Pinpoint the cell where the given text exists, returning its [X, Y] midpoint coordinate. 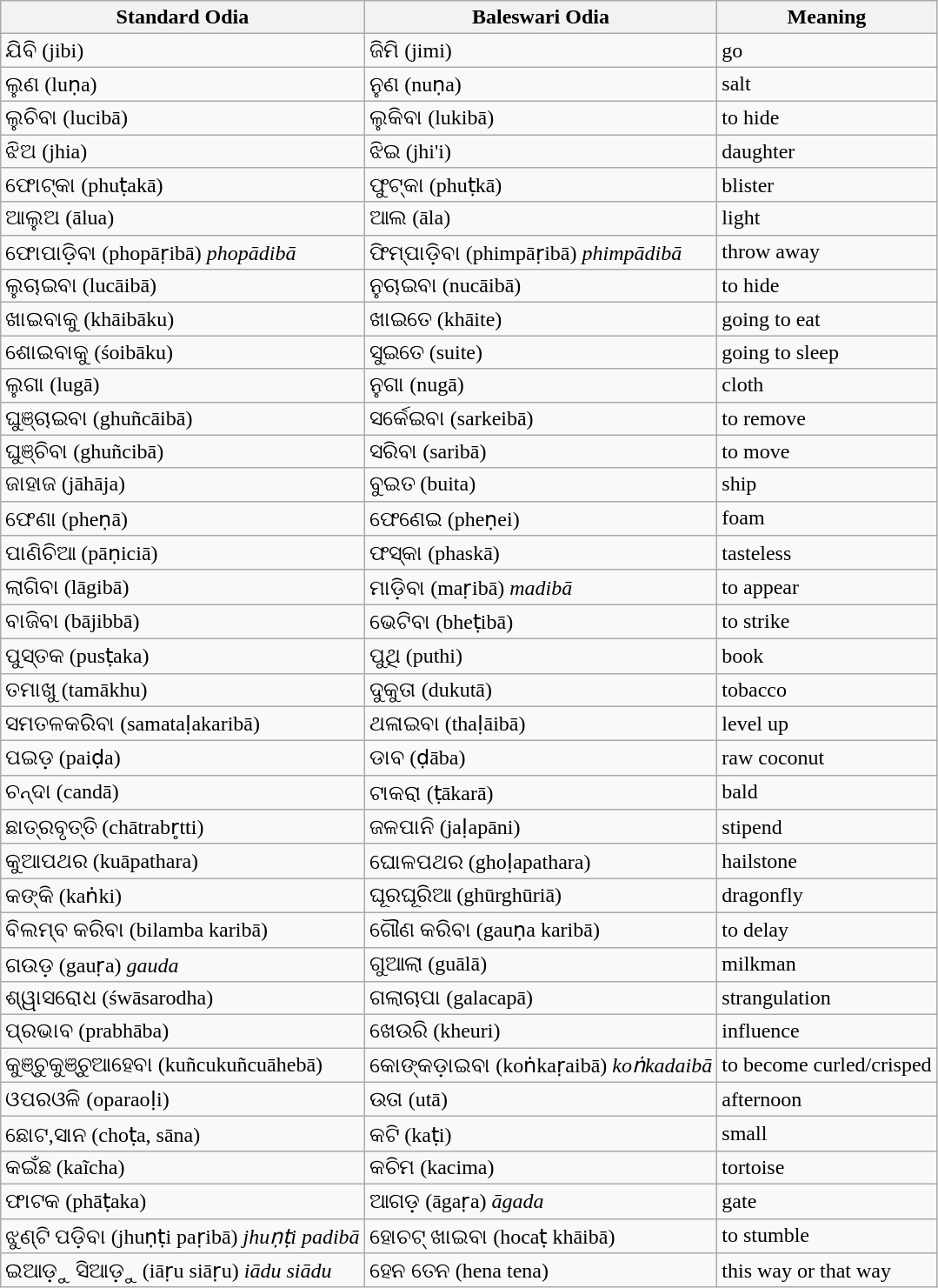
ଫିମ୍ପାଡ଼ିବା (phimpāṛibā) phimpādibā [541, 252]
ଦୁକୁତା (dukutā) [541, 690]
କୁଆପଥର (kuāpathara) [183, 861]
to strike [827, 622]
bald [827, 792]
ଖାଇତେ (khāite) [541, 319]
ଲୁଚାଇବା (lucāibā) [183, 286]
influence [827, 1031]
ଲୁଚିବା (lucibā) [183, 117]
ଖାଇବାକୁ (khāibāku) [183, 319]
tortoise [827, 1167]
କୁଞ୍ଚୁକୁଞ୍ଚୁଆହେବା (kuñcukuñcuāhebā) [183, 1065]
to appear [827, 587]
ଫୁଟ୍କା (phuṭkā) [541, 185]
this way or that way [827, 1271]
କୋଙ୍କଡ଼ାଇବା (koṅkaṛaibā) koṅkadaibā [541, 1065]
କଟି (kaṭi) [541, 1134]
ଝିଅ (jhia) [183, 150]
blister [827, 185]
book [827, 656]
ଆଲୁଅ (ālua) [183, 218]
ଶୋଇବାକୁ (śoibāku) [183, 352]
ପଇଡ଼ (paiḍa) [183, 758]
cloth [827, 385]
ଲୁଗା (lugā) [183, 385]
ଲାଗିବା (lāgibā) [183, 587]
ଜାହାଜ (jāhāja) [183, 484]
ଫେଣେଇ (pheṇei) [541, 518]
small [827, 1134]
to move [827, 451]
ନୁଗା (nugā) [541, 385]
level up [827, 724]
ବାଜିବା (bājibbā) [183, 622]
ଫୋପାଡ଼ିବା (phopāṛibā) phopādibā [183, 252]
ହୋଚଟ୍ ଖାଇବା (hocaṭ khāibā) [541, 1236]
ଜିମି (jimi) [541, 50]
ପ୍ରଭାବ (prabhāba) [183, 1031]
ଘୂରଘୂରିଆ (ghūrghūriā) [541, 896]
ଗଉଡ଼ (gauṛa) gauda [183, 964]
ଓପରଓଳି (oparaoḷi) [183, 1099]
ମାଡ଼ିବା (maṛibā) madibā [541, 587]
foam [827, 518]
dragonfly [827, 896]
ଗୌଣ କରିବା (gauṇa karibā) [541, 930]
ଖେଉରି (kheuri) [541, 1031]
Standard Odia [183, 17]
going to eat [827, 319]
ଫସ୍କା (phaskā) [541, 553]
to delay [827, 930]
ଗଲାଚାପା (galacapā) [541, 998]
କଚିମ (kacima) [541, 1167]
ଭେଟିବା (bheṭibā) [541, 622]
ନୁଣ (nuṇa) [541, 84]
ସୁଇତେ (suite) [541, 352]
ଡାବ (ḍāba) [541, 758]
ସରିବା (saribā) [541, 451]
daughter [827, 150]
ନୁଚାଇବା (nucāibā) [541, 286]
ଘୁଞ୍ଚିବା (ghuñcibā) [183, 451]
Baleswari Odia [541, 17]
ଛୋଟ,ସାନ (choṭa, sāna) [183, 1134]
ଘୁଞ୍ଚାଇବା (ghuñcāibā) [183, 418]
ବିଲମ୍ବ କରିବା (bilamba karibā) [183, 930]
ଘୋଳପଥର (ghoḷapathara) [541, 861]
throw away [827, 252]
କଇଁଛ (kaĩcha) [183, 1167]
ସମତଳକରିବା (samataḷakaribā) [183, 724]
raw coconut [827, 758]
ଲୁଣ (luṇa) [183, 84]
strangulation [827, 998]
ଇଆଡ଼ୁ ସିଆଡ଼ୁ (iāṛu siāṛu) iādu siādu [183, 1271]
ପାଣିଚିଆ (pāṇiciā) [183, 553]
ଆଲ (āla) [541, 218]
ଛାତ୍ରବୃତ୍ତି (chātrabr̥tti) [183, 827]
salt [827, 84]
କଙ୍କି (kaṅki) [183, 896]
ଗୁଆଲା (guālā) [541, 964]
gate [827, 1201]
ଜଳପାନି (jaḷapāni) [541, 827]
to stumble [827, 1236]
afternoon [827, 1099]
go [827, 50]
ଥଳାଇବା (thaḷāibā) [541, 724]
going to sleep [827, 352]
ଫାଟକ (phāṭaka) [183, 1201]
to remove [827, 418]
to become curled/crisped [827, 1065]
Meaning [827, 17]
ପୁସ୍ତକ (pusṭaka) [183, 656]
ଉତା (utā) [541, 1099]
ଶ୍ୱାସରୋଧ (śwāsarodha) [183, 998]
hailstone [827, 861]
tobacco [827, 690]
ଫେଣା (pheṇā) [183, 518]
ଯିବି (jibi) [183, 50]
ତମାଖୁ (tamākhu) [183, 690]
ଝୁଣ୍ଟି ପଡ଼ିବା (jhuṇṭi paṛibā) jhuṇṭi padibā [183, 1236]
ship [827, 484]
stipend [827, 827]
ଫୋଟ୍କା (phuṭakā) [183, 185]
ସର୍କେଇବା (sarkeibā) [541, 418]
ଲୁକିବା (lukibā) [541, 117]
light [827, 218]
ବୁଇତ (buita) [541, 484]
ହେନ ତେନ (hena tena) [541, 1271]
tasteless [827, 553]
ଆଗଡ଼ (āgaṛa) āgada [541, 1201]
ଚନ୍ଦା (candā) [183, 792]
milkman [827, 964]
ଟାକରା (ṭākarā) [541, 792]
ଝିଇ (jhi'i) [541, 150]
ପୁଥି (puthi) [541, 656]
